Return the (x, y) coordinate for the center point of the cell that contains the specified text.  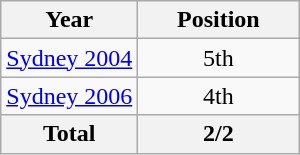
Total (70, 134)
Sydney 2004 (70, 58)
4th (218, 96)
5th (218, 58)
Year (70, 20)
Position (218, 20)
2/2 (218, 134)
Sydney 2006 (70, 96)
